Detect which cell encompasses the target text, then output its [X, Y] center coordinate. 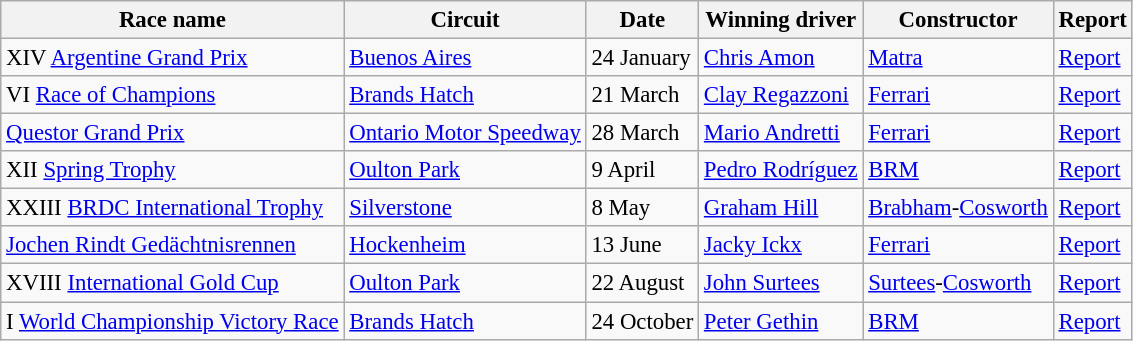
22 August [642, 283]
Questor Grand Prix [172, 133]
Date [642, 20]
XII Spring Trophy [172, 170]
24 October [642, 321]
Buenos Aires [465, 58]
Race name [172, 20]
Jochen Rindt Gedächtnisrennen [172, 245]
Winning driver [781, 20]
John Surtees [781, 283]
21 March [642, 95]
13 June [642, 245]
Brabham-Cosworth [958, 208]
Circuit [465, 20]
Clay Regazzoni [781, 95]
XVIII International Gold Cup [172, 283]
Chris Amon [781, 58]
Constructor [958, 20]
Ontario Motor Speedway [465, 133]
XIV Argentine Grand Prix [172, 58]
9 April [642, 170]
Silverstone [465, 208]
Matra [958, 58]
VI Race of Champions [172, 95]
I World Championship Victory Race [172, 321]
Jacky Ickx [781, 245]
Mario Andretti [781, 133]
XXIII BRDC International Trophy [172, 208]
8 May [642, 208]
28 March [642, 133]
Surtees-Cosworth [958, 283]
Graham Hill [781, 208]
Pedro Rodríguez [781, 170]
24 January [642, 58]
Peter Gethin [781, 321]
Hockenheim [465, 245]
